Capture the cell that displays the provided text and extract its [x, y] central coordinate. 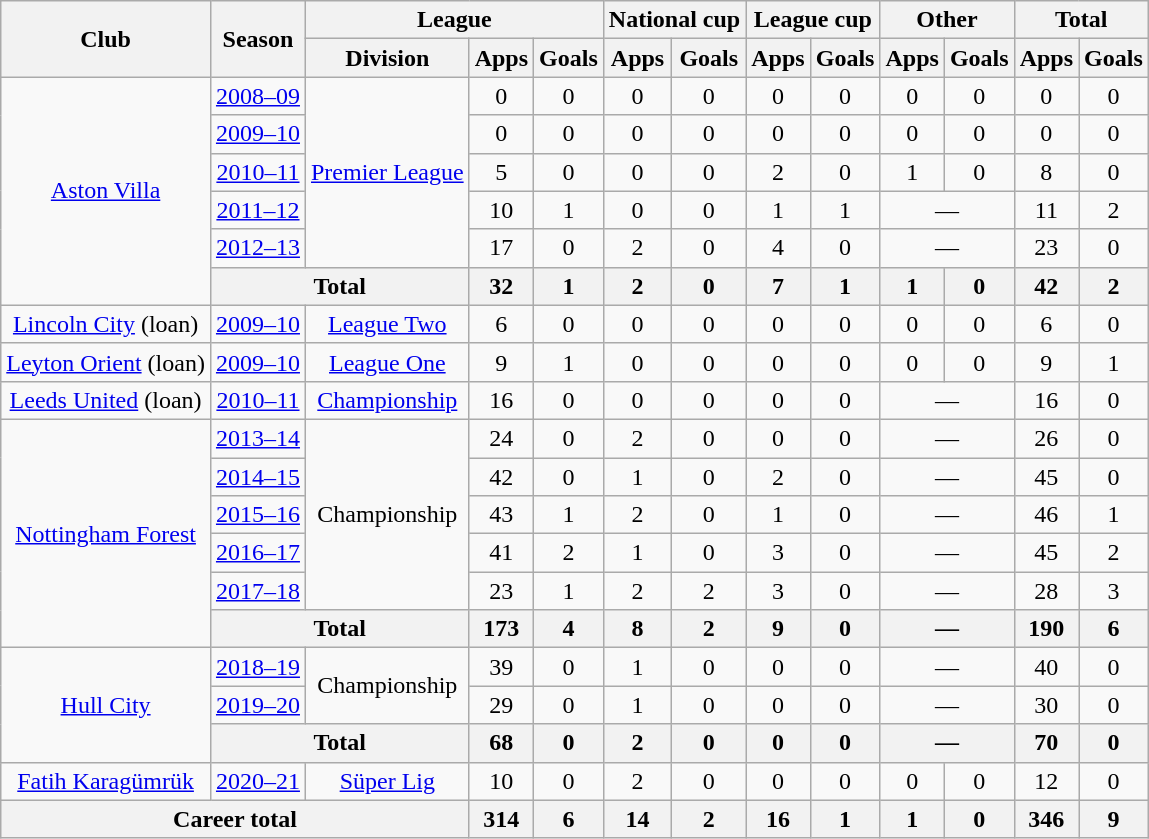
Leyton Orient (loan) [106, 362]
League Two [387, 324]
190 [1046, 629]
Other [947, 20]
40 [1046, 667]
12 [1046, 781]
Leeds United (loan) [106, 400]
5 [501, 172]
National cup [674, 20]
2016–17 [258, 553]
2008–09 [258, 96]
32 [501, 286]
346 [1046, 819]
70 [1046, 743]
29 [501, 705]
Career total [235, 819]
Süper Lig [387, 781]
68 [501, 743]
2014–15 [258, 477]
Nottingham Forest [106, 533]
28 [1046, 591]
46 [1046, 515]
2017–18 [258, 591]
Premier League [387, 172]
314 [501, 819]
2011–12 [258, 210]
Hull City [106, 705]
Lincoln City (loan) [106, 324]
2013–14 [258, 438]
41 [501, 553]
2015–16 [258, 515]
2018–19 [258, 667]
Club [106, 39]
League cup [813, 20]
2019–20 [258, 705]
24 [501, 438]
17 [501, 248]
League One [387, 362]
Fatih Karagümrük [106, 781]
2012–13 [258, 248]
30 [1046, 705]
26 [1046, 438]
173 [501, 629]
39 [501, 667]
Aston Villa [106, 191]
League [454, 20]
2020–21 [258, 781]
Division [387, 58]
43 [501, 515]
Season [258, 39]
11 [1046, 210]
7 [778, 286]
14 [637, 819]
